Capture the cell that displays the provided text and extract its (X, Y) central coordinate. 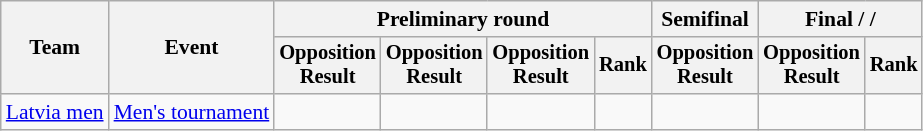
Preliminary round (462, 19)
Final / / (840, 19)
Latvia men (55, 112)
Semifinal (706, 19)
Men's tournament (192, 112)
Event (192, 48)
Team (55, 48)
